Return [X, Y] of the center of cell containing provided text 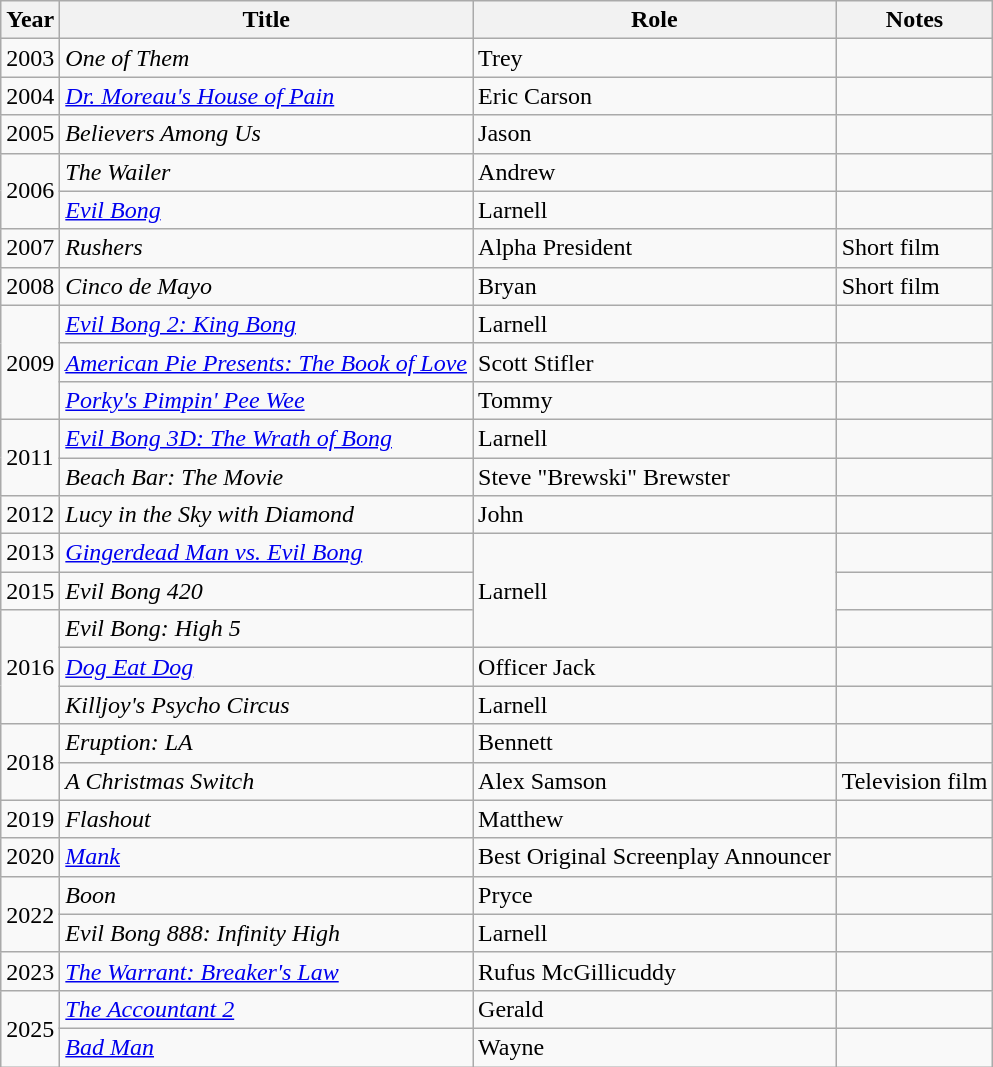
The Wailer [266, 172]
2013 [30, 553]
Matthew [655, 819]
Tommy [655, 400]
Notes [914, 20]
Wayne [655, 1047]
Mank [266, 857]
2020 [30, 857]
Alpha President [655, 248]
Lucy in the Sky with Diamond [266, 515]
Jason [655, 134]
Believers Among Us [266, 134]
2019 [30, 819]
2005 [30, 134]
2018 [30, 762]
Rushers [266, 248]
Rufus McGillicuddy [655, 971]
2012 [30, 515]
Title [266, 20]
2007 [30, 248]
2011 [30, 457]
Bryan [655, 286]
Eric Carson [655, 96]
Steve "Brewski" Brewster [655, 477]
Killjoy's Psycho Circus [266, 705]
Evil Bong 888: Infinity High [266, 933]
Trey [655, 58]
The Warrant: Breaker's Law [266, 971]
Bennett [655, 743]
Gingerdead Man vs. Evil Bong [266, 553]
Eruption: LA [266, 743]
2008 [30, 286]
Boon [266, 895]
Evil Bong 3D: The Wrath of Bong [266, 438]
2022 [30, 914]
2016 [30, 667]
Dog Eat Dog [266, 667]
2004 [30, 96]
Dr. Moreau's House of Pain [266, 96]
One of Them [266, 58]
2006 [30, 191]
Pryce [655, 895]
Evil Bong: High 5 [266, 629]
Evil Bong 420 [266, 591]
American Pie Presents: The Book of Love [266, 362]
Role [655, 20]
Cinco de Mayo [266, 286]
The Accountant 2 [266, 1009]
Porky's Pimpin' Pee Wee [266, 400]
Television film [914, 781]
2015 [30, 591]
Scott Stifler [655, 362]
John [655, 515]
Year [30, 20]
Andrew [655, 172]
Gerald [655, 1009]
Alex Samson [655, 781]
Bad Man [266, 1047]
Evil Bong [266, 210]
Evil Bong 2: King Bong [266, 324]
A Christmas Switch [266, 781]
2025 [30, 1028]
2023 [30, 971]
2009 [30, 362]
Officer Jack [655, 667]
2003 [30, 58]
Best Original Screenplay Announcer [655, 857]
Flashout [266, 819]
Beach Bar: The Movie [266, 477]
